Find where the given text appears and provide that cell's center as (x, y) coordinate. 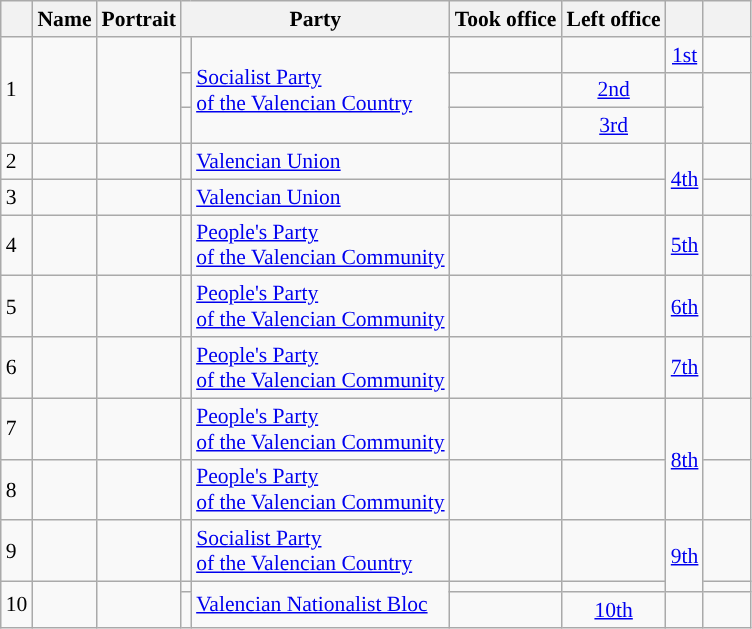
6th (685, 306)
9 (17, 552)
2 (17, 162)
4th (685, 180)
8th (685, 459)
3 (17, 197)
9th (685, 556)
Took office (506, 19)
4 (17, 246)
Portrait (139, 19)
5 (17, 306)
Valencian Nationalist Bloc (320, 605)
Name (64, 19)
Party (316, 19)
7 (17, 428)
2nd (614, 90)
10th (614, 610)
Left office (614, 19)
10 (17, 605)
6 (17, 368)
1 (17, 90)
3rd (614, 126)
1st (685, 55)
7th (685, 368)
8 (17, 490)
5th (685, 246)
